Capture the cell that displays the provided text and extract its [X, Y] central coordinate. 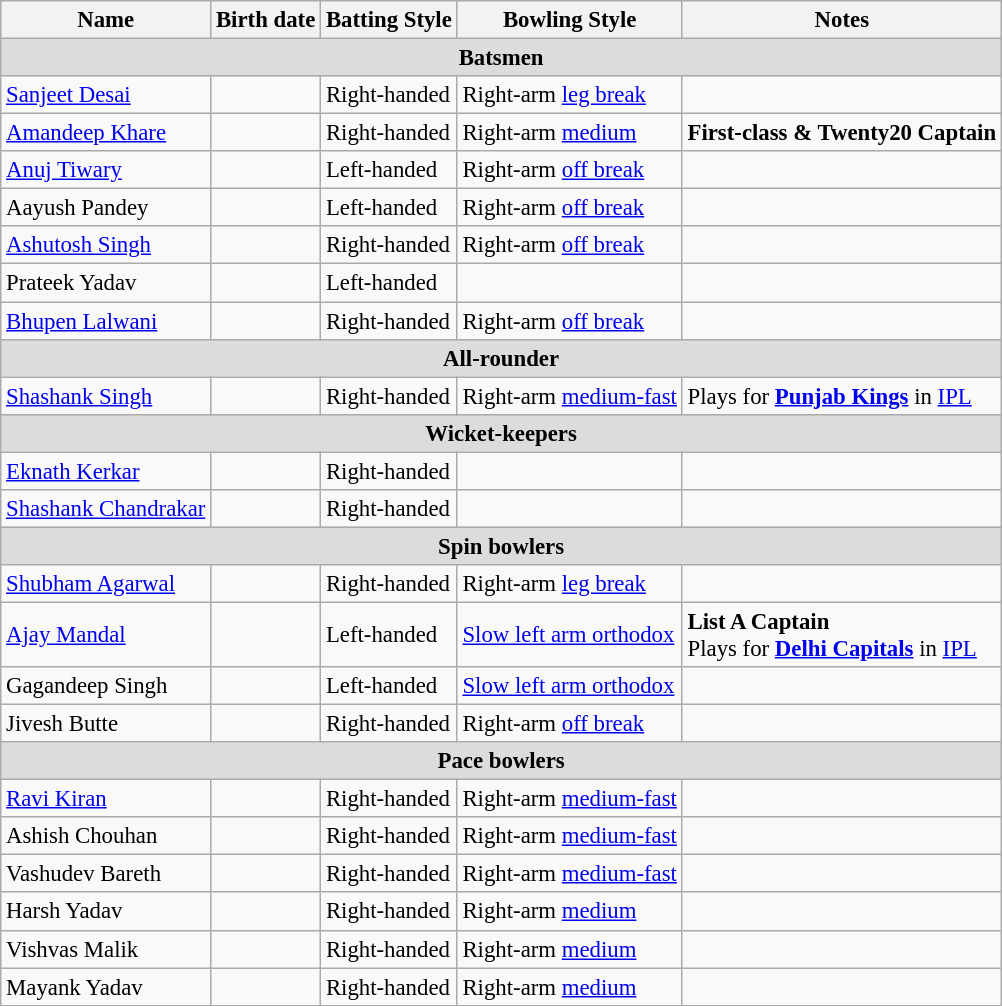
Aayush Pandey [106, 208]
Notes [842, 20]
Eknath Kerkar [106, 471]
Anuj Tiwary [106, 170]
Name [106, 20]
Bhupen Lalwani [106, 321]
Pace bowlers [502, 761]
First-class & Twenty20 Captain [842, 133]
List A Captain Plays for Delhi Capitals in IPL [842, 634]
Vishvas Malik [106, 949]
Harsh Yadav [106, 912]
Shashank Chandrakar [106, 509]
Ashutosh Singh [106, 245]
Shubham Agarwal [106, 584]
Gagandeep Singh [106, 686]
Batsmen [502, 58]
Vashudev Bareth [106, 874]
Plays for Punjab Kings in IPL [842, 396]
Wicket-keepers [502, 433]
Sanjeet Desai [106, 95]
Prateek Yadav [106, 283]
Batting Style [390, 20]
Bowling Style [570, 20]
Birth date [266, 20]
Mayank Yadav [106, 987]
Shashank Singh [106, 396]
Amandeep Khare [106, 133]
Spin bowlers [502, 546]
Ajay Mandal [106, 634]
All-rounder [502, 358]
Ravi Kiran [106, 799]
Ashish Chouhan [106, 836]
Jivesh Butte [106, 724]
